Identify which cell holds the provided text, then report its [X, Y] central coordinate. 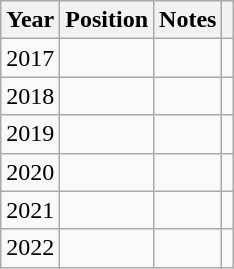
2021 [30, 210]
2020 [30, 172]
2018 [30, 96]
Position [107, 20]
Notes [188, 20]
Year [30, 20]
2017 [30, 58]
2022 [30, 248]
2019 [30, 134]
